Return the [x, y] coordinate for the center point of the cell that contains the specified text.  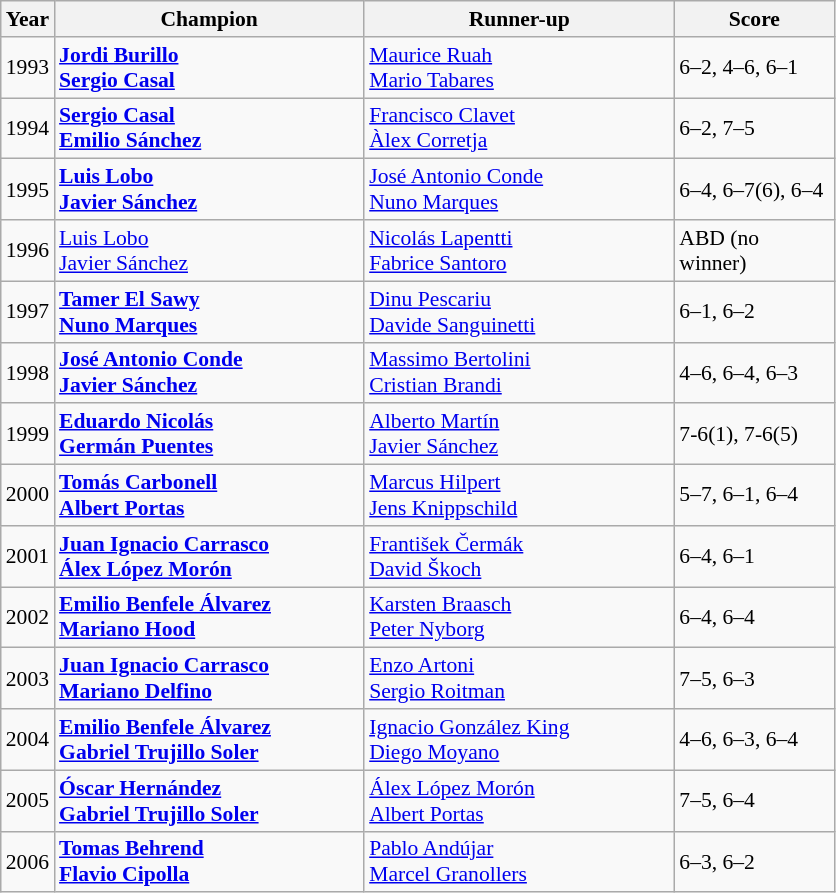
6–4, 6–4 [754, 618]
Juan Ignacio Carrasco Mariano Delfino [209, 678]
Óscar Hernández Gabriel Trujillo Soler [209, 800]
6–4, 6–1 [754, 556]
6–3, 6–2 [754, 862]
2006 [28, 862]
Emilio Benfele Álvarez Gabriel Trujillo Soler [209, 740]
4–6, 6–3, 6–4 [754, 740]
2002 [28, 618]
Tomas Behrend Flavio Cipolla [209, 862]
Emilio Benfele Álvarez Mariano Hood [209, 618]
František Čermák David Škoch [519, 556]
Tamer El Sawy Nuno Marques [209, 312]
2005 [28, 800]
Pablo Andújar Marcel Granollers [519, 862]
Year [28, 19]
6–2, 4–6, 6–1 [754, 68]
6–2, 7–5 [754, 128]
Maurice Ruah Mario Tabares [519, 68]
2000 [28, 496]
2003 [28, 678]
Jordi Burillo Sergio Casal [209, 68]
Karsten Braasch Peter Nyborg [519, 618]
Alberto Martín Javier Sánchez [519, 434]
Score [754, 19]
5–7, 6–1, 6–4 [754, 496]
Enzo Artoni Sergio Roitman [519, 678]
ABD (no winner) [754, 250]
1999 [28, 434]
Juan Ignacio Carrasco Álex López Morón [209, 556]
1994 [28, 128]
Ignacio González King Diego Moyano [519, 740]
1998 [28, 372]
Sergio Casal Emilio Sánchez [209, 128]
7-6(1), 7-6(5) [754, 434]
1997 [28, 312]
1993 [28, 68]
1996 [28, 250]
José Antonio Conde Nuno Marques [519, 190]
2001 [28, 556]
José Antonio Conde Javier Sánchez [209, 372]
7–5, 6–4 [754, 800]
Tomás Carbonell Albert Portas [209, 496]
Eduardo Nicolás Germán Puentes [209, 434]
Marcus Hilpert Jens Knippschild [519, 496]
4–6, 6–4, 6–3 [754, 372]
Francisco Clavet Àlex Corretja [519, 128]
Nicolás Lapentti Fabrice Santoro [519, 250]
Runner-up [519, 19]
Massimo Bertolini Cristian Brandi [519, 372]
Álex López Morón Albert Portas [519, 800]
7–5, 6–3 [754, 678]
1995 [28, 190]
6–4, 6–7(6), 6–4 [754, 190]
6–1, 6–2 [754, 312]
2004 [28, 740]
Champion [209, 19]
Dinu Pescariu Davide Sanguinetti [519, 312]
